Locate the cell with the specified text and output its [x, y] center coordinate. 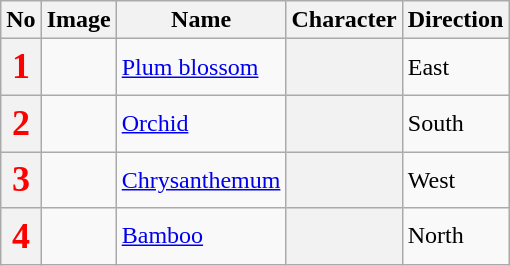
West [456, 180]
Name [201, 20]
East [456, 67]
3 [21, 180]
Orchid [201, 123]
Direction [456, 20]
No [21, 20]
2 [21, 123]
North [456, 236]
Character [344, 20]
4 [21, 236]
Chrysanthemum [201, 180]
1 [21, 67]
South [456, 123]
Bamboo [201, 236]
Plum blossom [201, 67]
Image [78, 20]
